Provide the [x, y] coordinate of the cell's center where the given text is located.  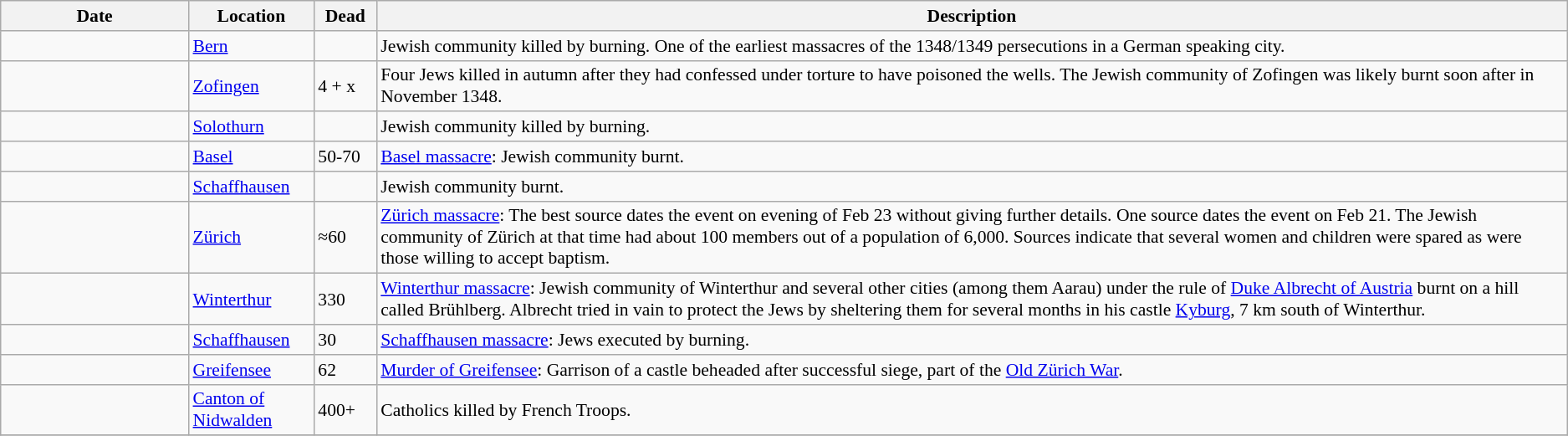
Jewish community killed by burning. One of the earliest massacres of the 1348/1349 persecutions in a German speaking city. [972, 46]
4 + x [345, 85]
330 [345, 300]
Zofingen [251, 85]
Jewish community burnt. [972, 187]
Solothurn [251, 127]
Zürich [251, 238]
Basel massacre: Jewish community burnt. [972, 156]
Catholics killed by French Troops. [972, 410]
≈60 [345, 238]
Greifensee [251, 370]
Bern [251, 46]
400+ [345, 410]
30 [345, 340]
Date [95, 16]
Schaffhausen massacre: Jews executed by burning. [972, 340]
Canton of Nidwalden [251, 410]
Murder of Greifensee: Garrison of a castle beheaded after successful siege, part of the Old Zürich War. [972, 370]
Location [251, 16]
Basel [251, 156]
62 [345, 370]
Winterthur [251, 300]
Jewish community killed by burning. [972, 127]
50-70 [345, 156]
Dead [345, 16]
Description [972, 16]
